From the cell containing the given text, extract its center point as (X, Y) coordinate. 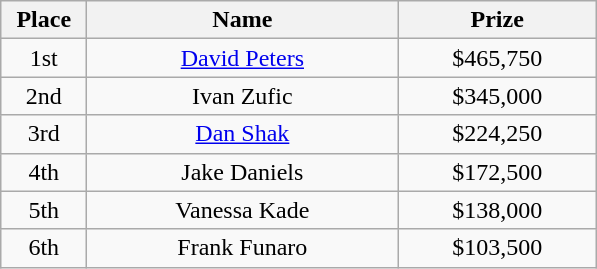
Vanessa Kade (242, 210)
Prize (498, 20)
$103,500 (498, 248)
$465,750 (498, 58)
Ivan Zufic (242, 96)
David Peters (242, 58)
3rd (44, 134)
Frank Funaro (242, 248)
Place (44, 20)
4th (44, 172)
$345,000 (498, 96)
2nd (44, 96)
$138,000 (498, 210)
1st (44, 58)
5th (44, 210)
Name (242, 20)
$224,250 (498, 134)
Dan Shak (242, 134)
6th (44, 248)
Jake Daniels (242, 172)
$172,500 (498, 172)
